Identify which cell holds the provided text, then report its [X, Y] central coordinate. 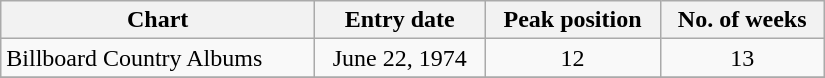
No. of weeks [742, 20]
12 [572, 58]
13 [742, 58]
Billboard Country Albums [158, 58]
Peak position [572, 20]
Chart [158, 20]
June 22, 1974 [400, 58]
Entry date [400, 20]
